Detect which cell encompasses the target text, then output its [X, Y] center coordinate. 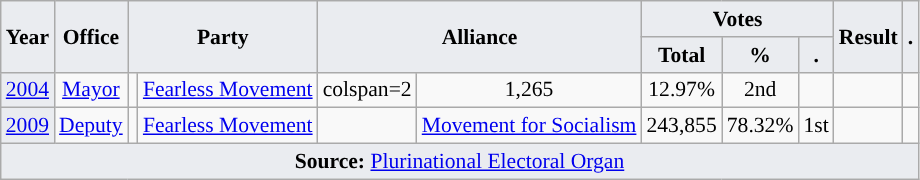
colspan=2 [368, 90]
12.97% [681, 90]
Office [91, 36]
243,855 [681, 126]
Result [868, 36]
Movement for Socialism [530, 126]
1st [816, 126]
Year [28, 36]
% [760, 55]
Total [681, 55]
Party [223, 36]
Mayor [91, 90]
1,265 [530, 90]
Votes [737, 19]
2004 [28, 90]
Source: Plurinational Electoral Organ [460, 162]
Deputy [91, 126]
2009 [28, 126]
2nd [760, 90]
Alliance [480, 36]
78.32% [760, 126]
